Extract the [x, y] coordinate from the center of the cell holding the provided text.  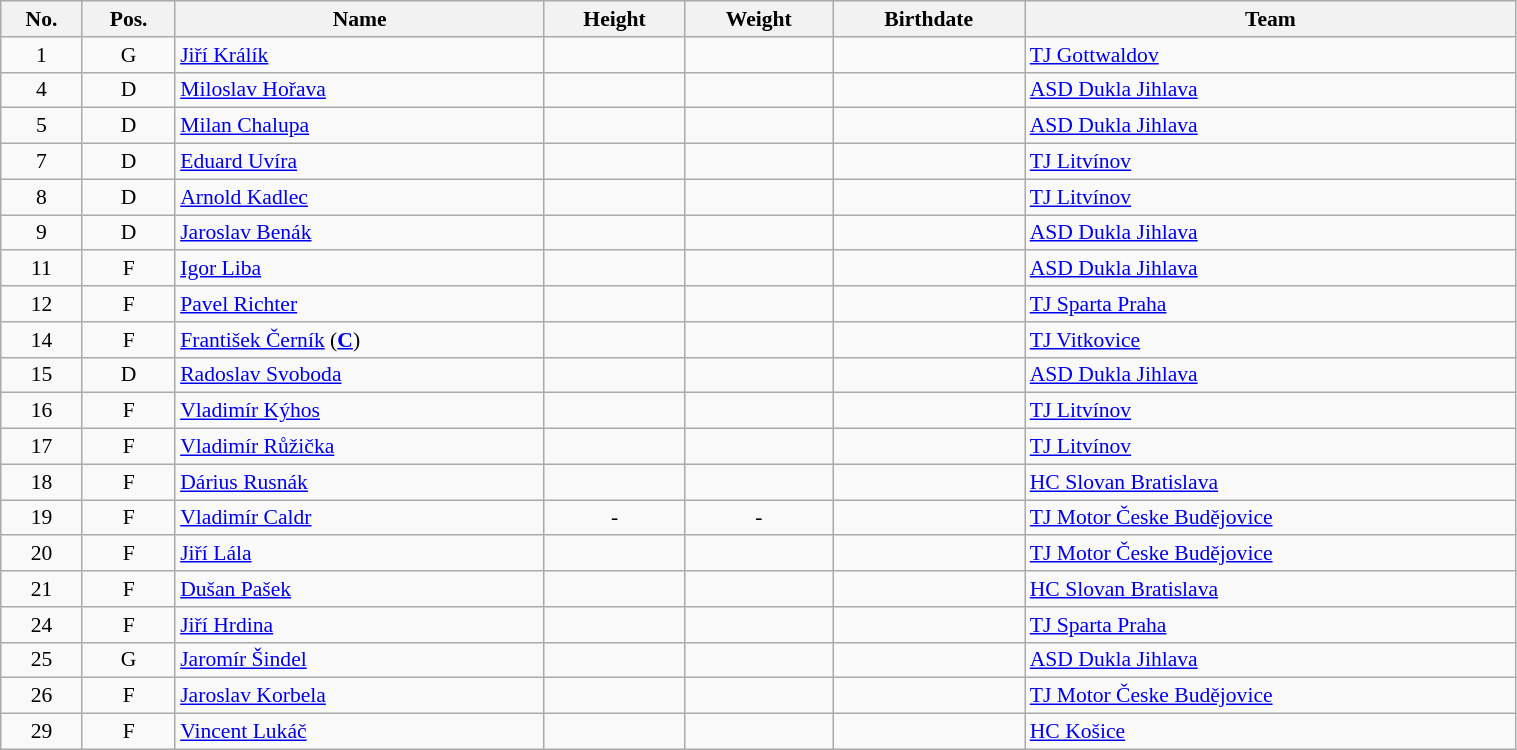
1 [42, 55]
Birthdate [929, 19]
Dárius Rusnák [360, 482]
17 [42, 447]
7 [42, 162]
Milan Chalupa [360, 126]
Height [614, 19]
Dušan Pašek [360, 589]
Miloslav Hořava [360, 90]
TJ Gottwaldov [1270, 55]
Jaromír Šindel [360, 660]
Name [360, 19]
No. [42, 19]
Team [1270, 19]
Vladimír Růžička [360, 447]
5 [42, 126]
21 [42, 589]
Pavel Richter [360, 304]
20 [42, 554]
Jaroslav Korbela [360, 696]
4 [42, 90]
19 [42, 518]
HC Košice [1270, 732]
15 [42, 375]
Eduard Uvíra [360, 162]
Jaroslav Benák [360, 233]
Vladimír Caldr [360, 518]
18 [42, 482]
Jiří Lála [360, 554]
Pos. [128, 19]
24 [42, 625]
Radoslav Svoboda [360, 375]
Vincent Lukáč [360, 732]
Jiří Hrdina [360, 625]
11 [42, 269]
TJ Vitkovice [1270, 340]
8 [42, 197]
Weight [759, 19]
Vladimír Kýhos [360, 411]
16 [42, 411]
9 [42, 233]
26 [42, 696]
František Černík (C) [360, 340]
29 [42, 732]
25 [42, 660]
14 [42, 340]
Jiří Králík [360, 55]
Arnold Kadlec [360, 197]
12 [42, 304]
Igor Liba [360, 269]
